Locate the cell with the specified text and output its (x, y) center coordinate. 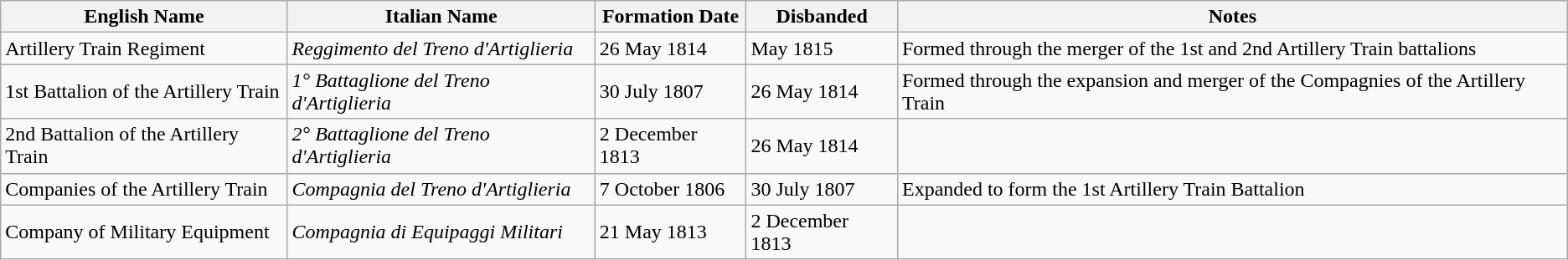
Formation Date (670, 17)
2° Battaglione del Treno d'Artiglieria (441, 145)
1st Battalion of the Artillery Train (144, 92)
Reggimento del Treno d'Artiglieria (441, 48)
Italian Name (441, 17)
Compagnia di Equipaggi Militari (441, 232)
Disbanded (823, 17)
Notes (1232, 17)
Expanded to form the 1st Artillery Train Battalion (1232, 189)
Companies of the Artillery Train (144, 189)
Formed through the merger of the 1st and 2nd Artillery Train battalions (1232, 48)
Formed through the expansion and merger of the Compagnies of the Artillery Train (1232, 92)
English Name (144, 17)
Compagnia del Treno d'Artiglieria (441, 189)
21 May 1813 (670, 232)
2nd Battalion of the Artillery Train (144, 145)
May 1815 (823, 48)
1° Battaglione del Treno d'Artiglieria (441, 92)
Company of Military Equipment (144, 232)
Artillery Train Regiment (144, 48)
7 October 1806 (670, 189)
